Scan for the cell matching the given text and deliver its [x, y] coordinate at center. 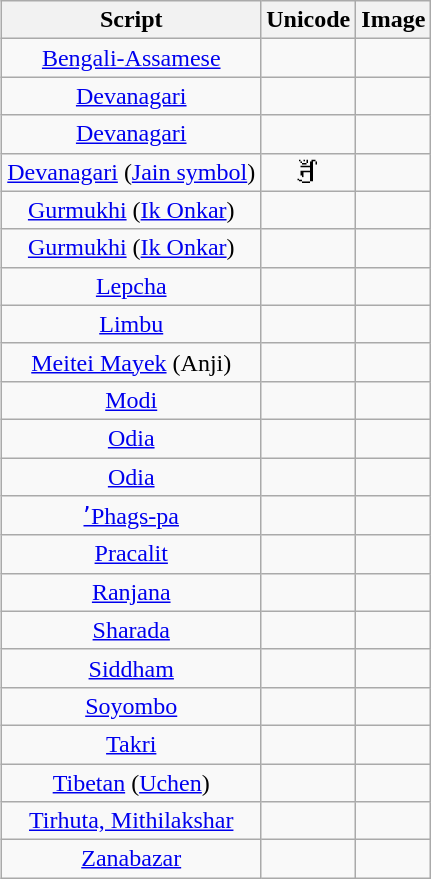
Tirhuta, Mithilakshar [132, 821]
Pracalit [132, 554]
Limbu [132, 325]
Soyombo [132, 707]
ꣽ [308, 172]
Takri [132, 745]
Devanagari (Jain symbol) [132, 172]
Modi [132, 401]
ʼPhags-pa [132, 516]
Image [394, 20]
Ranjana [132, 593]
Script [132, 20]
Siddham [132, 669]
Meitei Mayek (Anji) [132, 363]
Zanabazar [132, 859]
Sharada [132, 631]
Bengali-Assamese [132, 58]
Tibetan (Uchen) [132, 783]
Lepcha [132, 287]
Unicode [308, 20]
